Detect which cell encompasses the target text, then output its (X, Y) center coordinate. 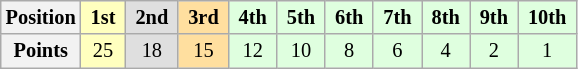
2nd (152, 17)
5th (301, 17)
7th (397, 17)
3rd (203, 17)
8 (349, 51)
8th (446, 17)
15 (203, 51)
12 (253, 51)
18 (152, 51)
2 (494, 51)
10 (301, 51)
10th (547, 17)
9th (494, 17)
6 (397, 51)
25 (104, 51)
Points (41, 51)
1st (104, 17)
4 (446, 51)
6th (349, 17)
Position (41, 17)
1 (547, 51)
4th (253, 17)
